Return (X, Y) of the center of cell containing provided text 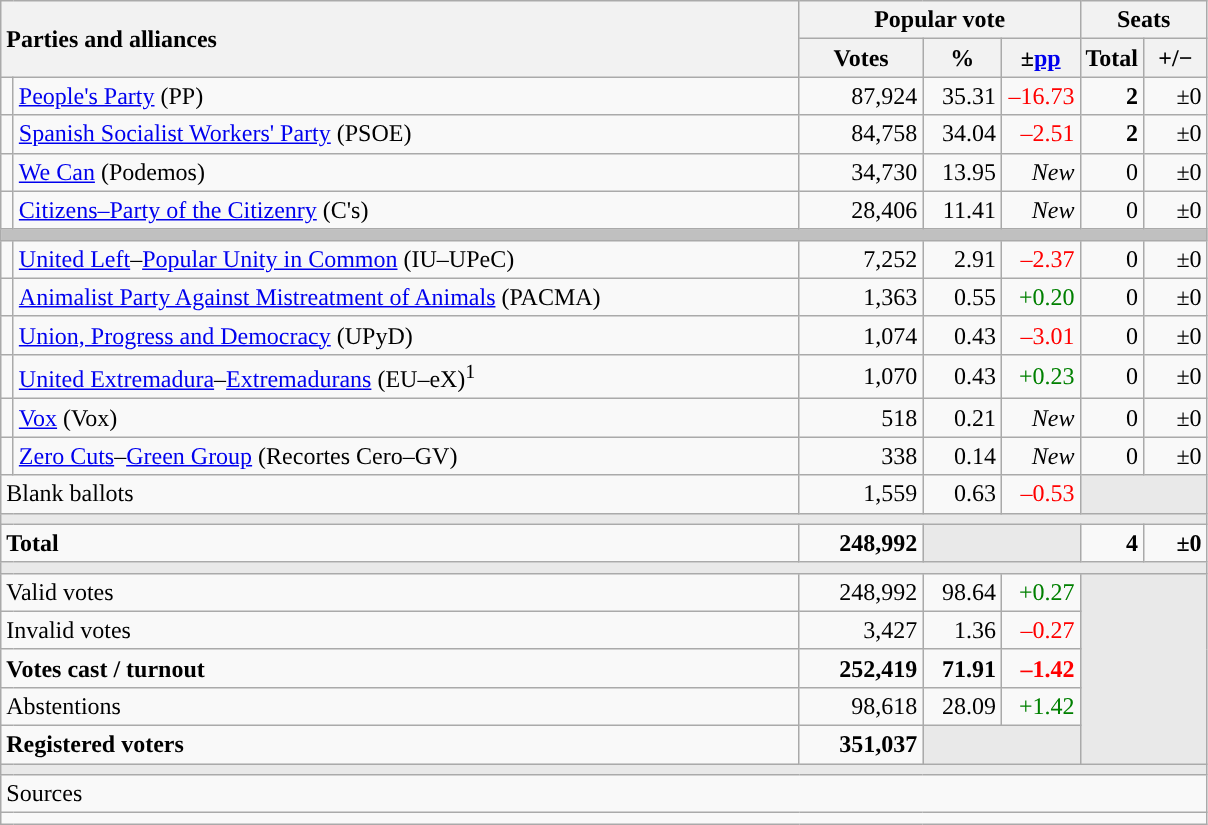
4 (1112, 543)
84,758 (861, 134)
3,427 (861, 630)
+/− (1176, 58)
28,406 (861, 210)
–2.37 (1040, 259)
351,037 (861, 745)
–3.01 (1040, 335)
Vox (Vox) (406, 418)
Seats (1144, 20)
11.41 (962, 210)
+0.27 (1040, 592)
Blank ballots (400, 494)
7,252 (861, 259)
±pp (1040, 58)
98.64 (962, 592)
–0.53 (1040, 494)
98,618 (861, 706)
United Left–Popular Unity in Common (IU–UPeC) (406, 259)
1,074 (861, 335)
Valid votes (400, 592)
+0.23 (1040, 376)
0.63 (962, 494)
71.91 (962, 668)
0.14 (962, 456)
Registered voters (400, 745)
2.91 (962, 259)
–0.27 (1040, 630)
Spanish Socialist Workers' Party (PSOE) (406, 134)
518 (861, 418)
1.36 (962, 630)
Votes (861, 58)
Union, Progress and Democracy (UPyD) (406, 335)
People's Party (PP) (406, 96)
United Extremadura–Extremadurans (EU–eX)1 (406, 376)
–16.73 (1040, 96)
Sources (604, 794)
13.95 (962, 172)
34,730 (861, 172)
0.21 (962, 418)
Animalist Party Against Mistreatment of Animals (PACMA) (406, 297)
338 (861, 456)
34.04 (962, 134)
35.31 (962, 96)
We Can (Podemos) (406, 172)
Parties and alliances (400, 39)
0.55 (962, 297)
Citizens–Party of the Citizenry (C's) (406, 210)
252,419 (861, 668)
–1.42 (1040, 668)
28.09 (962, 706)
1,070 (861, 376)
Zero Cuts–Green Group (Recortes Cero–GV) (406, 456)
Invalid votes (400, 630)
87,924 (861, 96)
Votes cast / turnout (400, 668)
% (962, 58)
–2.51 (1040, 134)
1,363 (861, 297)
+1.42 (1040, 706)
Abstentions (400, 706)
1,559 (861, 494)
+0.20 (1040, 297)
Popular vote (940, 20)
